Return (x, y) of the center of cell containing provided text 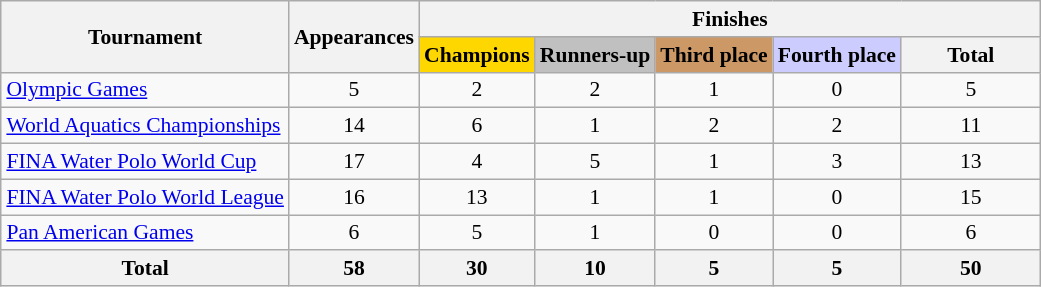
Finishes (730, 19)
World Aquatics Championships (145, 126)
Runners-up (595, 55)
11 (971, 126)
17 (354, 162)
30 (477, 269)
Fourth place (837, 55)
50 (971, 269)
3 (837, 162)
Champions (477, 55)
Tournament (145, 36)
4 (477, 162)
Third place (714, 55)
16 (354, 197)
10 (595, 269)
Appearances (354, 36)
Olympic Games (145, 90)
FINA Water Polo World League (145, 197)
FINA Water Polo World Cup (145, 162)
14 (354, 126)
15 (971, 197)
Pan American Games (145, 233)
58 (354, 269)
